Extract the [X, Y] coordinate from the center of the cell holding the provided text.  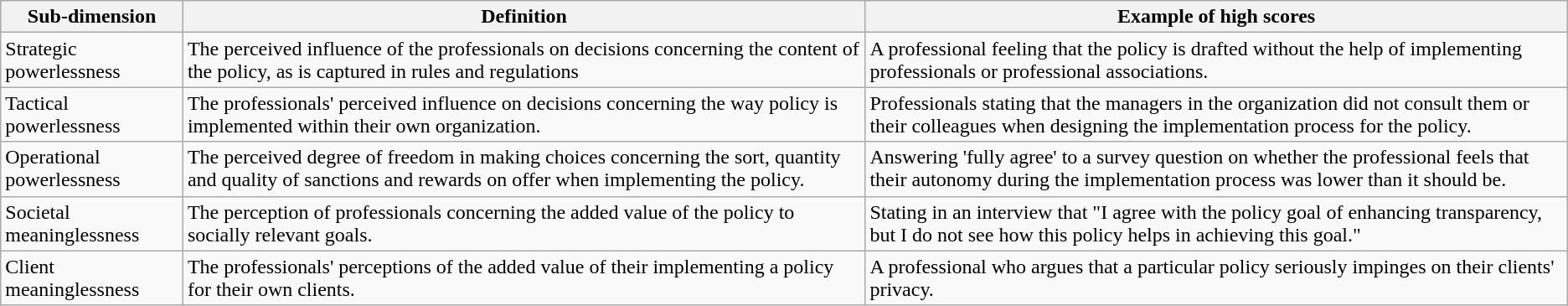
The professionals' perceptions of the added value of their implementing a policy for their own clients. [524, 278]
Sub-dimension [92, 17]
Definition [524, 17]
Example of high scores [1216, 17]
The professionals' perceived influence on decisions concerning the way policy is implemented within their own organization. [524, 114]
A professional who argues that a particular policy seriously impinges on their clients' privacy. [1216, 278]
Operational powerlessness [92, 169]
Societal meaninglessness [92, 223]
The perception of professionals concerning the added value of the policy to socially relevant goals. [524, 223]
A professional feeling that the policy is drafted without the help of implementing professionals or professional associations. [1216, 60]
Tactical powerlessness [92, 114]
The perceived influence of the professionals on decisions concerning the content of the policy, as is captured in rules and regulations [524, 60]
Strategic powerlessness [92, 60]
Stating in an interview that "I agree with the policy goal of enhancing transparency, but I do not see how this policy helps in achieving this goal." [1216, 223]
Client meaninglessness [92, 278]
